Capture the cell that displays the provided text and extract its (x, y) central coordinate. 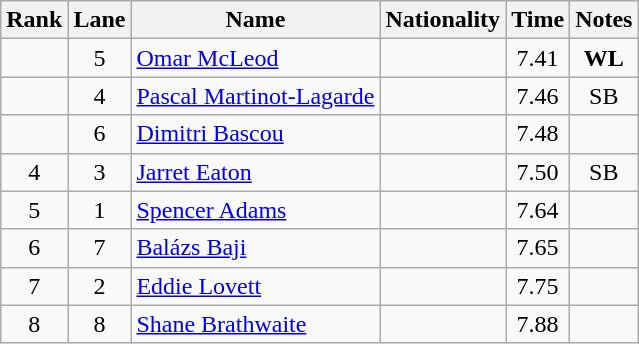
Rank (34, 20)
Dimitri Bascou (256, 134)
7.46 (538, 96)
Nationality (443, 20)
Balázs Baji (256, 248)
Spencer Adams (256, 210)
7.50 (538, 172)
2 (100, 286)
Eddie Lovett (256, 286)
Lane (100, 20)
Jarret Eaton (256, 172)
3 (100, 172)
Omar McLeod (256, 58)
Pascal Martinot-Lagarde (256, 96)
7.41 (538, 58)
7.48 (538, 134)
1 (100, 210)
Name (256, 20)
WL (604, 58)
Notes (604, 20)
Time (538, 20)
7.75 (538, 286)
7.88 (538, 324)
7.65 (538, 248)
7.64 (538, 210)
Shane Brathwaite (256, 324)
